Return [X, Y] of the center of cell containing provided text 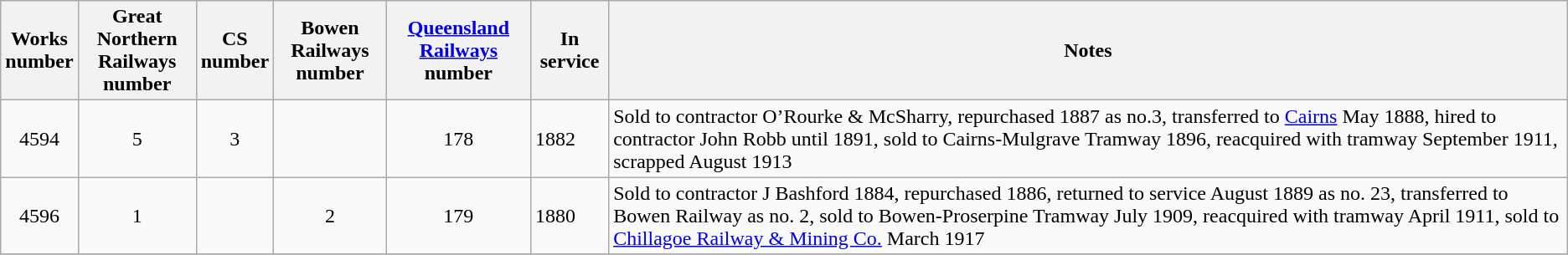
1 [137, 216]
Great NorthernRailways number [137, 50]
1882 [570, 139]
Queensland Railwaysnumber [458, 50]
2 [330, 216]
Worksnumber [39, 50]
4594 [39, 139]
178 [458, 139]
179 [458, 216]
CSnumber [235, 50]
In service [570, 50]
5 [137, 139]
3 [235, 139]
4596 [39, 216]
Bowen Railwaysnumber [330, 50]
1880 [570, 216]
Notes [1089, 50]
